Locate the cell with the specified text and output its (x, y) center coordinate. 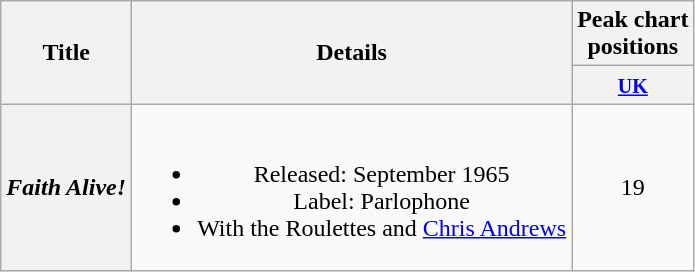
19 (633, 188)
UK (633, 85)
Title (66, 52)
Released: September 1965Label: ParlophoneWith the Roulettes and Chris Andrews (352, 188)
Peak chartpositions (633, 34)
Faith Alive! (66, 188)
Details (352, 52)
